Search for the cell housing the specified text and yield its (x, y) center coordinate. 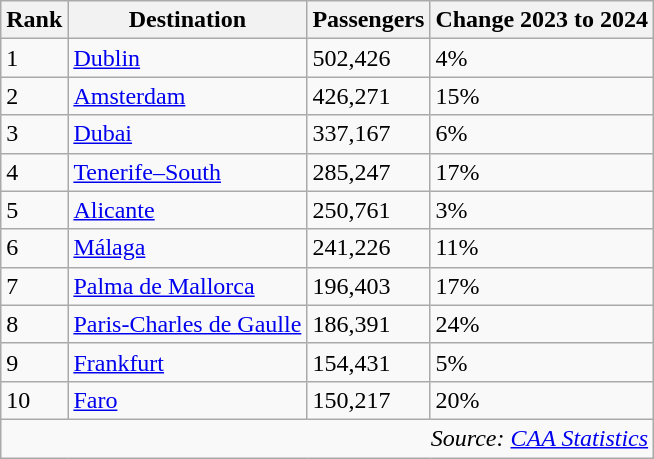
196,403 (368, 286)
426,271 (368, 96)
Dublin (188, 58)
5% (542, 362)
6 (34, 248)
Frankfurt (188, 362)
1 (34, 58)
20% (542, 400)
241,226 (368, 248)
150,217 (368, 400)
154,431 (368, 362)
Rank (34, 20)
250,761 (368, 210)
8 (34, 324)
9 (34, 362)
3% (542, 210)
24% (542, 324)
11% (542, 248)
337,167 (368, 134)
Tenerife–South (188, 172)
10 (34, 400)
5 (34, 210)
Palma de Mallorca (188, 286)
285,247 (368, 172)
Alicante (188, 210)
Dubai (188, 134)
Málaga (188, 248)
6% (542, 134)
Destination (188, 20)
Source: CAA Statistics (328, 438)
Faro (188, 400)
Change 2023 to 2024 (542, 20)
2 (34, 96)
Amsterdam (188, 96)
Paris-Charles de Gaulle (188, 324)
7 (34, 286)
4 (34, 172)
Passengers (368, 20)
502,426 (368, 58)
3 (34, 134)
186,391 (368, 324)
15% (542, 96)
4% (542, 58)
